Pinpoint the cell where the given text exists, returning its (x, y) midpoint coordinate. 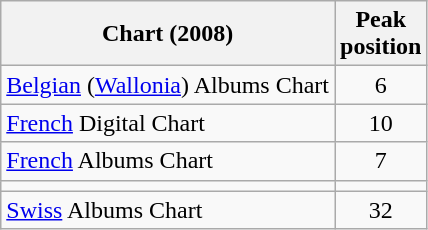
10 (380, 123)
32 (380, 210)
Swiss Albums Chart (168, 210)
French Albums Chart (168, 161)
7 (380, 161)
6 (380, 85)
Peakposition (380, 34)
Belgian (Wallonia) Albums Chart (168, 85)
Chart (2008) (168, 34)
French Digital Chart (168, 123)
